For the text-containing cell, return its midpoint in [X, Y] coordinate format. 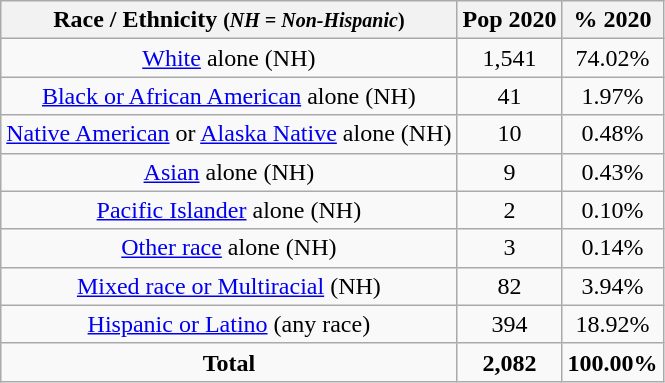
3.94% [612, 286]
41 [510, 96]
Total [229, 362]
0.48% [612, 134]
White alone (NH) [229, 58]
0.10% [612, 210]
100.00% [612, 362]
Mixed race or Multiracial (NH) [229, 286]
Pacific Islander alone (NH) [229, 210]
394 [510, 324]
0.43% [612, 172]
74.02% [612, 58]
Asian alone (NH) [229, 172]
3 [510, 248]
2,082 [510, 362]
1.97% [612, 96]
1,541 [510, 58]
2 [510, 210]
Other race alone (NH) [229, 248]
82 [510, 286]
Hispanic or Latino (any race) [229, 324]
0.14% [612, 248]
9 [510, 172]
Pop 2020 [510, 20]
Native American or Alaska Native alone (NH) [229, 134]
Race / Ethnicity (NH = Non-Hispanic) [229, 20]
% 2020 [612, 20]
10 [510, 134]
18.92% [612, 324]
Black or African American alone (NH) [229, 96]
